Detect which cell encompasses the target text, then output its (X, Y) center coordinate. 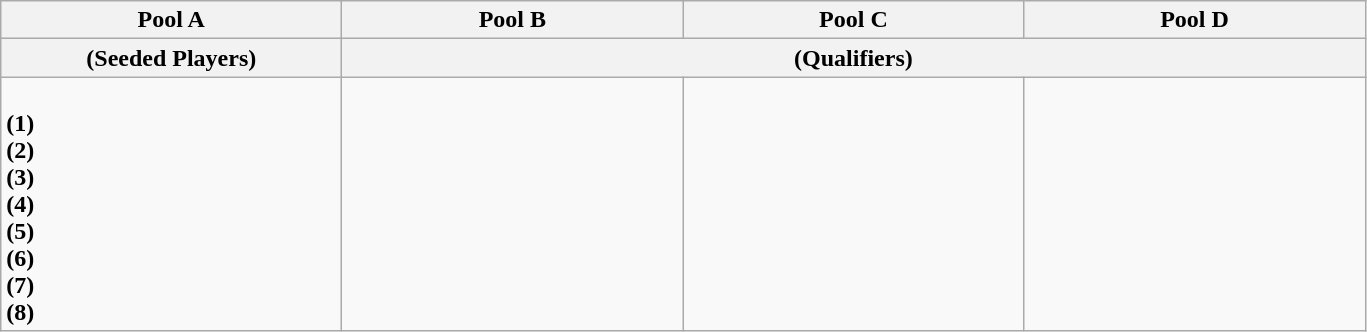
(1) (2) (3) (4) (5) (6) (7) (8) (172, 204)
Pool B (512, 20)
(Qualifiers) (854, 58)
Pool D (1194, 20)
Pool C (854, 20)
Pool A (172, 20)
(Seeded Players) (172, 58)
